Search for the cell housing the specified text and yield its (X, Y) center coordinate. 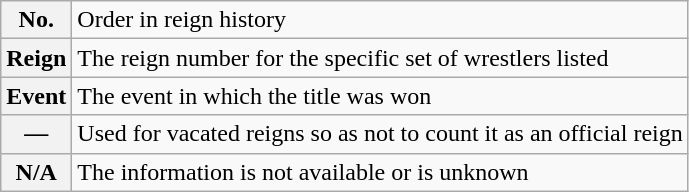
N/A (36, 172)
The event in which the title was won (380, 96)
The information is not available or is unknown (380, 172)
Used for vacated reigns so as not to count it as an official reign (380, 134)
Event (36, 96)
Reign (36, 58)
— (36, 134)
No. (36, 20)
The reign number for the specific set of wrestlers listed (380, 58)
Order in reign history (380, 20)
